Determine the (X, Y) coordinate at the center of the cell enclosing the given text.  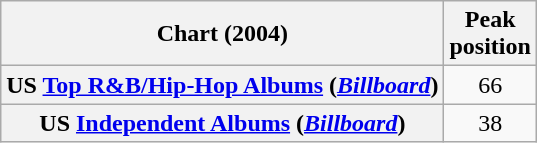
38 (490, 123)
Chart (2004) (222, 34)
US Top R&B/Hip-Hop Albums (Billboard) (222, 85)
66 (490, 85)
Peak position (490, 34)
US Independent Albums (Billboard) (222, 123)
